Output the (X, Y) coordinate of the center of the cell containing the given text.  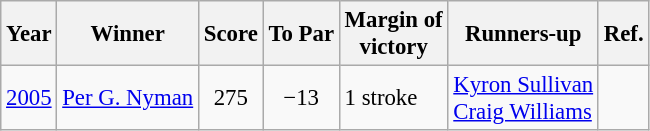
Winner (128, 34)
Score (230, 34)
2005 (29, 98)
Kyron Sullivan Craig Williams (523, 98)
1 stroke (394, 98)
Per G. Nyman (128, 98)
Year (29, 34)
−13 (301, 98)
Margin ofvictory (394, 34)
To Par (301, 34)
275 (230, 98)
Runners-up (523, 34)
Ref. (623, 34)
